Determine the (X, Y) coordinate at the center of the cell enclosing the given text.  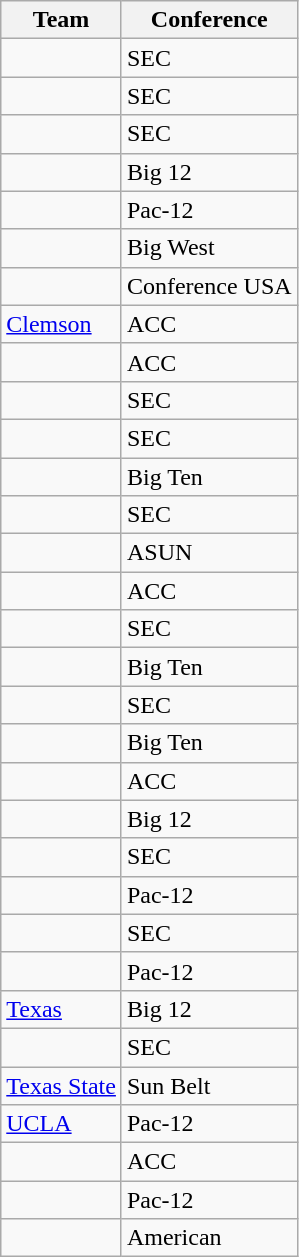
Texas (62, 1009)
Conference (209, 20)
Big West (209, 248)
Clemson (62, 324)
American (209, 1238)
ASUN (209, 553)
Conference USA (209, 286)
Texas State (62, 1085)
UCLA (62, 1124)
Sun Belt (209, 1085)
Team (62, 20)
